Determine the [x, y] coordinate at the center of the cell enclosing the given text.  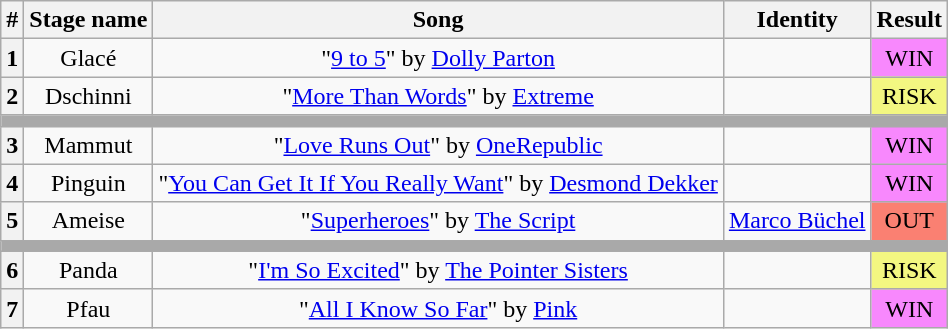
Mammut [88, 145]
"All I Know So Far" by Pink [438, 308]
"More Than Words" by Extreme [438, 96]
Pfau [88, 308]
Pinguin [88, 183]
"I'm So Excited" by The Pointer Sisters [438, 270]
Stage name [88, 20]
Marco Büchel [797, 221]
7 [12, 308]
OUT [909, 221]
1 [12, 58]
Identity [797, 20]
5 [12, 221]
Panda [88, 270]
"You Can Get It If You Really Want" by Desmond Dekker [438, 183]
Song [438, 20]
Ameise [88, 221]
"9 to 5" by Dolly Parton [438, 58]
3 [12, 145]
Glacé [88, 58]
Result [909, 20]
"Superheroes" by The Script [438, 221]
4 [12, 183]
# [12, 20]
2 [12, 96]
Dschinni [88, 96]
6 [12, 270]
"Love Runs Out" by OneRepublic [438, 145]
